From the cell containing the given text, extract its center point as [X, Y] coordinate. 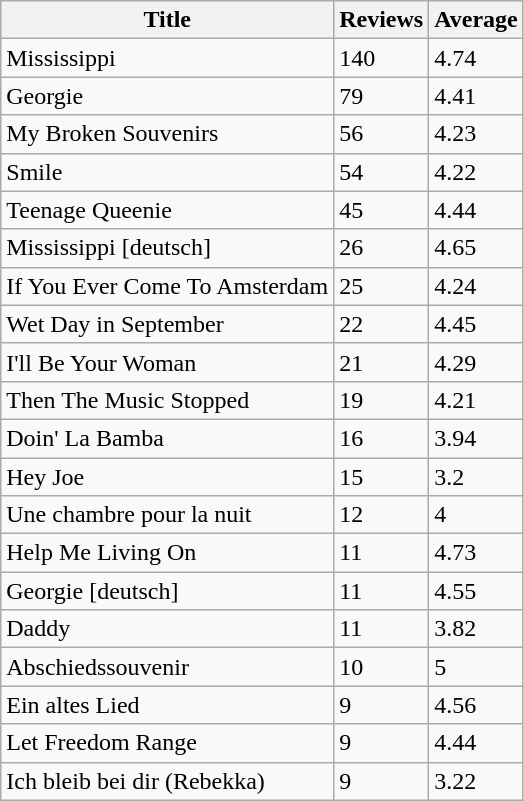
4.74 [476, 58]
3.22 [476, 781]
Daddy [168, 629]
Let Freedom Range [168, 743]
Wet Day in September [168, 324]
54 [382, 172]
I'll Be Your Woman [168, 362]
10 [382, 667]
4.29 [476, 362]
26 [382, 248]
21 [382, 362]
Abschiedssouvenir [168, 667]
Une chambre pour la nuit [168, 515]
4.22 [476, 172]
Smile [168, 172]
3.82 [476, 629]
Reviews [382, 20]
79 [382, 96]
22 [382, 324]
16 [382, 438]
Georgie [168, 96]
If You Ever Come To Amsterdam [168, 286]
4 [476, 515]
140 [382, 58]
5 [476, 667]
Teenage Queenie [168, 210]
My Broken Souvenirs [168, 134]
Hey Joe [168, 477]
4.41 [476, 96]
Georgie [deutsch] [168, 591]
4.21 [476, 400]
Average [476, 20]
15 [382, 477]
4.23 [476, 134]
4.55 [476, 591]
4.65 [476, 248]
Mississippi [168, 58]
Ein altes Lied [168, 705]
4.24 [476, 286]
4.45 [476, 324]
19 [382, 400]
4.56 [476, 705]
Doin' La Bamba [168, 438]
Ich bleib bei dir (Rebekka) [168, 781]
3.94 [476, 438]
12 [382, 515]
4.73 [476, 553]
56 [382, 134]
Mississippi [deutsch] [168, 248]
25 [382, 286]
45 [382, 210]
Title [168, 20]
3.2 [476, 477]
Then The Music Stopped [168, 400]
Help Me Living On [168, 553]
